For the text-containing cell, return its midpoint in (X, Y) coordinate format. 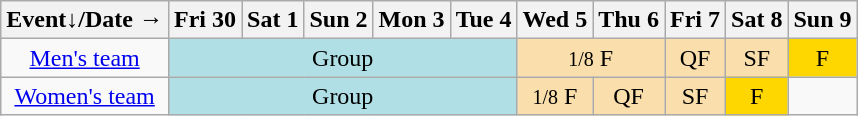
Men's team (85, 58)
Tue 4 (484, 20)
Mon 3 (412, 20)
Sat 8 (757, 20)
Women's team (85, 96)
Sun 2 (338, 20)
Wed 5 (555, 20)
Sun 9 (822, 20)
Event↓/Date → (85, 20)
Fri 30 (204, 20)
Fri 7 (694, 20)
Thu 6 (629, 20)
Sat 1 (273, 20)
